For the text-containing cell, return its midpoint in [x, y] coordinate format. 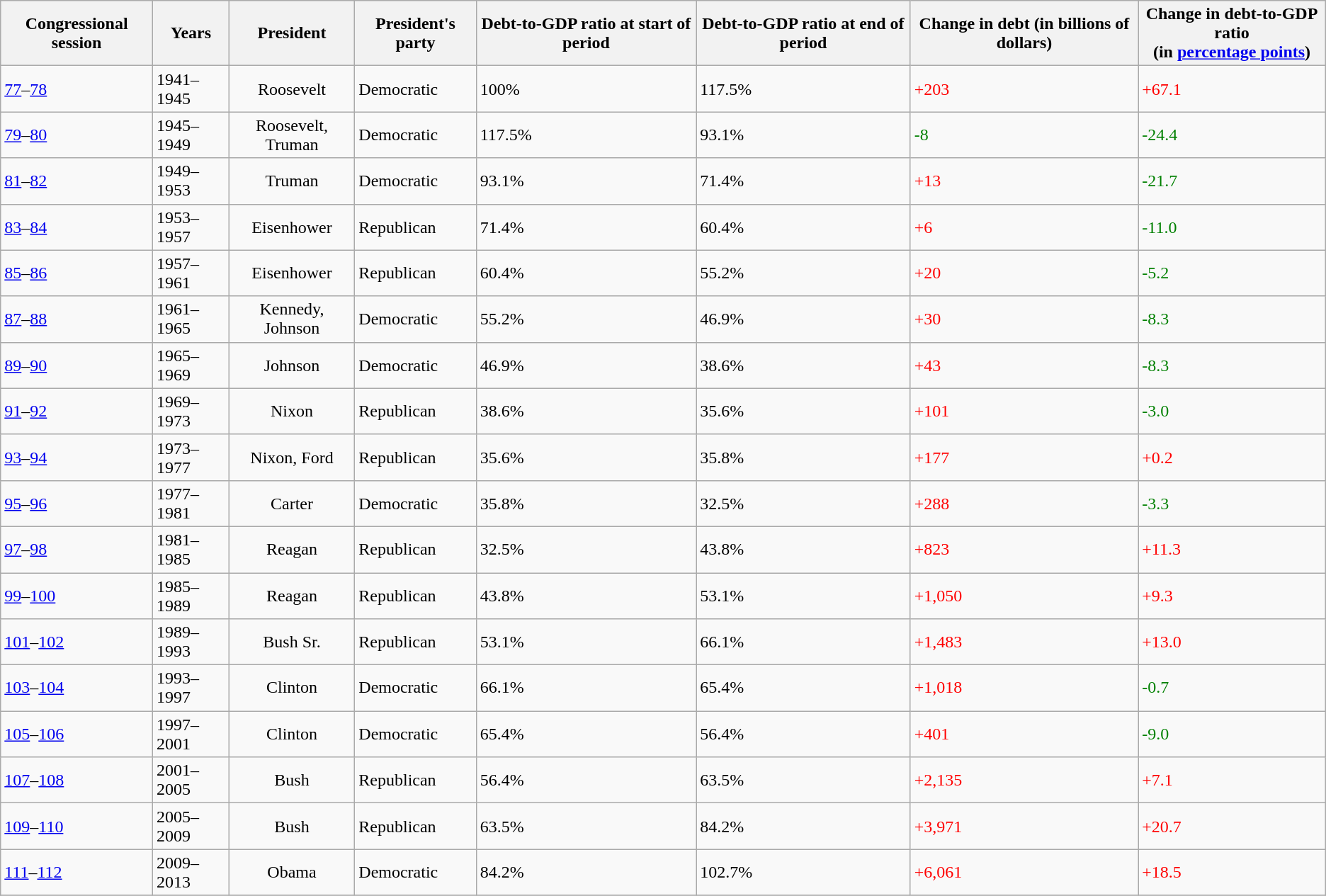
+401 [1024, 734]
1989–1993 [191, 642]
+3,971 [1024, 826]
2005–2009 [191, 826]
79–80 [76, 135]
+6 [1024, 227]
+43 [1024, 365]
1961–1965 [191, 319]
-8 [1024, 135]
+20.7 [1232, 826]
+823 [1024, 550]
77–78 [76, 89]
102.7% [803, 873]
87–88 [76, 319]
105–106 [76, 734]
91–92 [76, 411]
1957–1961 [191, 273]
101–102 [76, 642]
-0.7 [1232, 688]
Debt-to-GDP ratio at start of period [586, 33]
Johnson [292, 365]
1973–1977 [191, 458]
Debt-to-GDP ratio at end of period [803, 33]
-9.0 [1232, 734]
+7.1 [1232, 781]
Bush Sr. [292, 642]
+20 [1024, 273]
Change in debt-to-GDP ratio (in percentage points) [1232, 33]
97–98 [76, 550]
89–90 [76, 365]
1985–1989 [191, 595]
Nixon, Ford [292, 458]
2001–2005 [191, 781]
President's party [415, 33]
+18.5 [1232, 873]
85–86 [76, 273]
+13.0 [1232, 642]
Obama [292, 873]
1949–1953 [191, 181]
+177 [1024, 458]
-5.2 [1232, 273]
83–84 [76, 227]
103–104 [76, 688]
1997–2001 [191, 734]
1953–1957 [191, 227]
+2,135 [1024, 781]
1945–1949 [191, 135]
2009–2013 [191, 873]
111–112 [76, 873]
Kennedy, Johnson [292, 319]
-24.4 [1232, 135]
President [292, 33]
1981–1985 [191, 550]
+1,483 [1024, 642]
Change in debt (in billions of dollars) [1024, 33]
Congressional session [76, 33]
95–96 [76, 503]
99–100 [76, 595]
+288 [1024, 503]
+9.3 [1232, 595]
Carter [292, 503]
+1,050 [1024, 595]
Roosevelt [292, 89]
+30 [1024, 319]
Nixon [292, 411]
-3.0 [1232, 411]
+67.1 [1232, 89]
100% [586, 89]
107–108 [76, 781]
109–110 [76, 826]
-11.0 [1232, 227]
+6,061 [1024, 873]
+101 [1024, 411]
1969–1973 [191, 411]
-21.7 [1232, 181]
Years [191, 33]
+1,018 [1024, 688]
1941–1945 [191, 89]
+13 [1024, 181]
1977–1981 [191, 503]
81–82 [76, 181]
Roosevelt, Truman [292, 135]
-3.3 [1232, 503]
1993–1997 [191, 688]
+11.3 [1232, 550]
Truman [292, 181]
1965–1969 [191, 365]
93–94 [76, 458]
+0.2 [1232, 458]
+203 [1024, 89]
